Output the (x, y) coordinate of the center of the cell containing the given text.  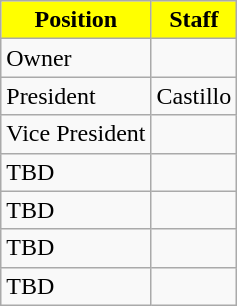
Position (76, 20)
Vice President (76, 134)
Staff (194, 20)
Owner (76, 58)
President (76, 96)
Castillo (194, 96)
